Locate the cell with the specified text and output its (X, Y) center coordinate. 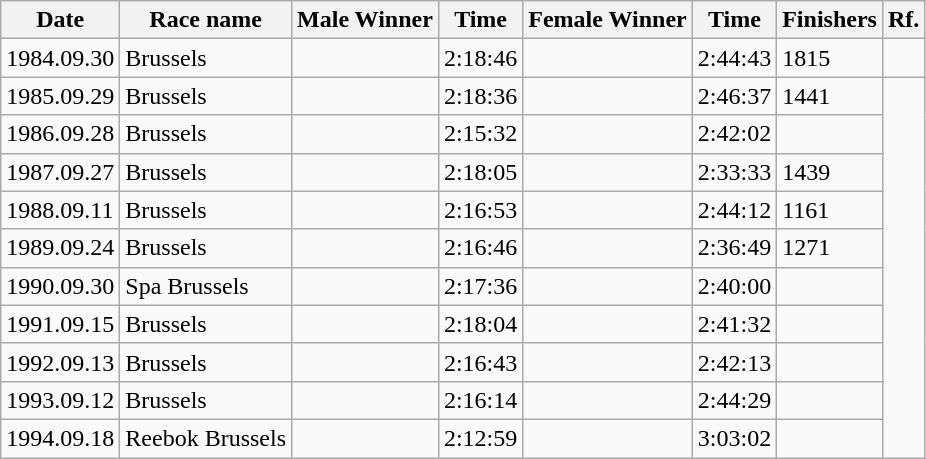
2:16:53 (480, 210)
2:36:49 (734, 248)
1988.09.11 (60, 210)
2:42:02 (734, 134)
2:16:43 (480, 362)
Race name (206, 20)
2:16:14 (480, 400)
2:12:59 (480, 438)
2:18:04 (480, 324)
2:33:33 (734, 172)
1441 (830, 96)
1984.09.30 (60, 58)
1990.09.30 (60, 286)
1991.09.15 (60, 324)
2:18:46 (480, 58)
2:16:46 (480, 248)
Reebok Brussels (206, 438)
1987.09.27 (60, 172)
1271 (830, 248)
2:18:05 (480, 172)
1985.09.29 (60, 96)
2:17:36 (480, 286)
Date (60, 20)
Male Winner (366, 20)
1986.09.28 (60, 134)
2:18:36 (480, 96)
Spa Brussels (206, 286)
1815 (830, 58)
2:41:32 (734, 324)
2:44:43 (734, 58)
1439 (830, 172)
Finishers (830, 20)
1989.09.24 (60, 248)
2:15:32 (480, 134)
3:03:02 (734, 438)
1993.09.12 (60, 400)
2:42:13 (734, 362)
2:44:29 (734, 400)
2:40:00 (734, 286)
1992.09.13 (60, 362)
2:44:12 (734, 210)
1994.09.18 (60, 438)
1161 (830, 210)
Female Winner (608, 20)
2:46:37 (734, 96)
Rf. (903, 20)
